Return the [X, Y] coordinate for the center point of the cell that contains the specified text.  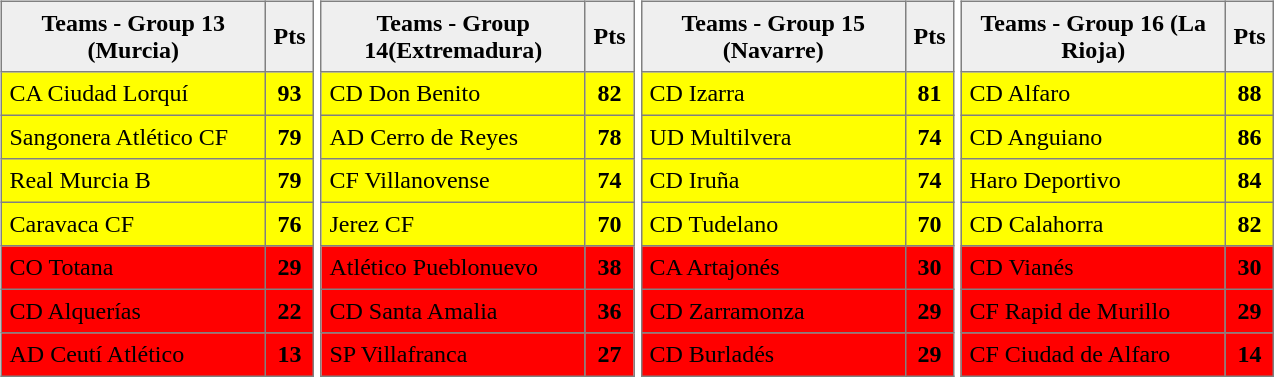
Jerez CF [453, 224]
Sangonera Atlético CF [133, 137]
UD Multilvera [773, 137]
CF Rapid de Murillo [1093, 311]
93 [289, 94]
Atlético Pueblonuevo [453, 268]
27 [609, 355]
Teams - Group 13 (Murcia) [133, 36]
Teams - Group 15 (Navarre) [773, 36]
14 [1249, 355]
CA Ciudad Lorquí [133, 94]
CD Anguiano [1093, 137]
SP Villafranca [453, 355]
38 [609, 268]
36 [609, 311]
84 [1249, 181]
AD Cerro de Reyes [453, 137]
CD Zarramonza [773, 311]
86 [1249, 137]
22 [289, 311]
CD Vianés [1093, 268]
Teams - Group 16 (La Rioja) [1093, 36]
CO Totana [133, 268]
CF Villanovense [453, 181]
Haro Deportivo [1093, 181]
Caravaca CF [133, 224]
CD Izarra [773, 94]
CD Alfaro [1093, 94]
CD Alquerías [133, 311]
88 [1249, 94]
CD Santa Amalia [453, 311]
CD Don Benito [453, 94]
78 [609, 137]
76 [289, 224]
Real Murcia B [133, 181]
CD Iruña [773, 181]
13 [289, 355]
CD Burladés [773, 355]
CD Calahorra [1093, 224]
CD Tudelano [773, 224]
CF Ciudad de Alfaro [1093, 355]
81 [929, 94]
AD Ceutí Atlético [133, 355]
CA Artajonés [773, 268]
Teams - Group 14(Extremadura) [453, 36]
